Scan for the cell matching the given text and deliver its [X, Y] coordinate at center. 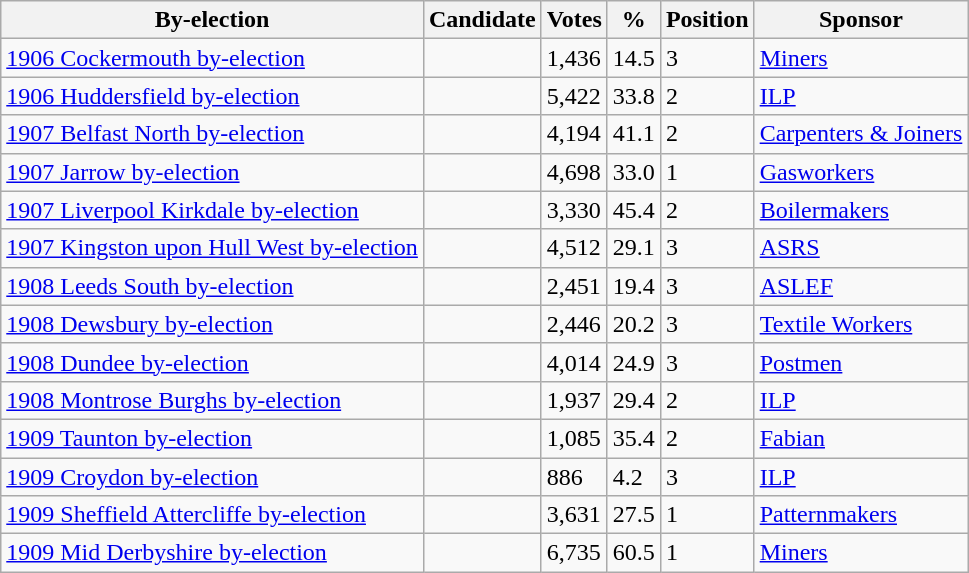
Patternmakers [861, 515]
41.1 [634, 134]
3,631 [574, 515]
20.2 [634, 324]
3,330 [574, 210]
19.4 [634, 286]
1906 Huddersfield by-election [212, 96]
1907 Liverpool Kirkdale by-election [212, 210]
1,937 [574, 400]
33.0 [634, 172]
4.2 [634, 477]
1908 Montrose Burghs by-election [212, 400]
1908 Dundee by-election [212, 362]
2,446 [574, 324]
24.9 [634, 362]
Textile Workers [861, 324]
33.8 [634, 96]
Postmen [861, 362]
5,422 [574, 96]
% [634, 20]
Position [707, 20]
Fabian [861, 438]
1909 Croydon by-election [212, 477]
Carpenters & Joiners [861, 134]
Votes [574, 20]
ASRS [861, 248]
Boilermakers [861, 210]
1908 Leeds South by-election [212, 286]
1908 Dewsbury by-election [212, 324]
886 [574, 477]
4,698 [574, 172]
60.5 [634, 553]
4,194 [574, 134]
1909 Mid Derbyshire by-election [212, 553]
6,735 [574, 553]
Gasworkers [861, 172]
1907 Kingston upon Hull West by-election [212, 248]
14.5 [634, 58]
29.1 [634, 248]
27.5 [634, 515]
1909 Sheffield Attercliffe by-election [212, 515]
35.4 [634, 438]
2,451 [574, 286]
1909 Taunton by-election [212, 438]
29.4 [634, 400]
45.4 [634, 210]
1906 Cockermouth by-election [212, 58]
4,512 [574, 248]
1,085 [574, 438]
Candidate [482, 20]
By-election [212, 20]
1907 Jarrow by-election [212, 172]
1,436 [574, 58]
1907 Belfast North by-election [212, 134]
ASLEF [861, 286]
4,014 [574, 362]
Sponsor [861, 20]
